Return (X, Y) of the center of cell containing provided text 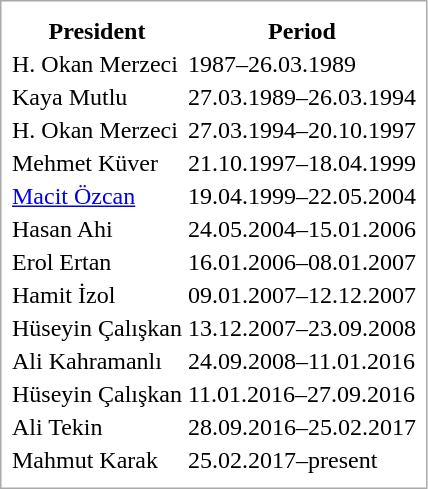
27.03.1989–26.03.1994 (302, 97)
24.05.2004–15.01.2006 (302, 229)
Mehmet Küver (96, 163)
Period (302, 31)
25.02.2017–present (302, 461)
13.12.2007–23.09.2008 (302, 329)
Ali Kahramanlı (96, 361)
28.09.2016–25.02.2017 (302, 427)
Ali Tekin (96, 427)
27.03.1994–20.10.1997 (302, 131)
1987–26.03.1989 (302, 65)
Hamit İzol (96, 295)
Mahmut Karak (96, 461)
Macit Özcan (96, 197)
Erol Ertan (96, 263)
09.01.2007–12.12.2007 (302, 295)
President (96, 31)
Kaya Mutlu (96, 97)
21.10.1997–18.04.1999 (302, 163)
24.09.2008–11.01.2016 (302, 361)
16.01.2006–08.01.2007 (302, 263)
11.01.2016–27.09.2016 (302, 395)
Hasan Ahi (96, 229)
19.04.1999–22.05.2004 (302, 197)
